Determine the (X, Y) coordinate at the center of the cell enclosing the given text.  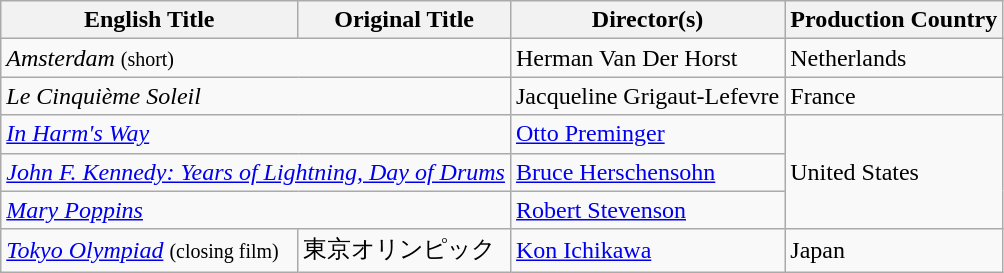
Le Cinquième Soleil (256, 96)
Mary Poppins (256, 210)
東京オリンピック (404, 250)
Production Country (894, 20)
Tokyo Olympiad (closing film) (150, 250)
Bruce Herschensohn (647, 172)
Herman Van Der Horst (647, 58)
France (894, 96)
John F. Kennedy: Years of Lightning, Day of Drums (256, 172)
Director(s) (647, 20)
English Title (150, 20)
Otto Preminger (647, 134)
Netherlands (894, 58)
In Harm's Way (256, 134)
Original Title (404, 20)
Japan (894, 250)
Robert Stevenson (647, 210)
Amsterdam (short) (256, 58)
Jacqueline Grigaut-Lefevre (647, 96)
United States (894, 172)
Kon Ichikawa (647, 250)
